Provide the [x, y] coordinate of the cell's center where the given text is located.  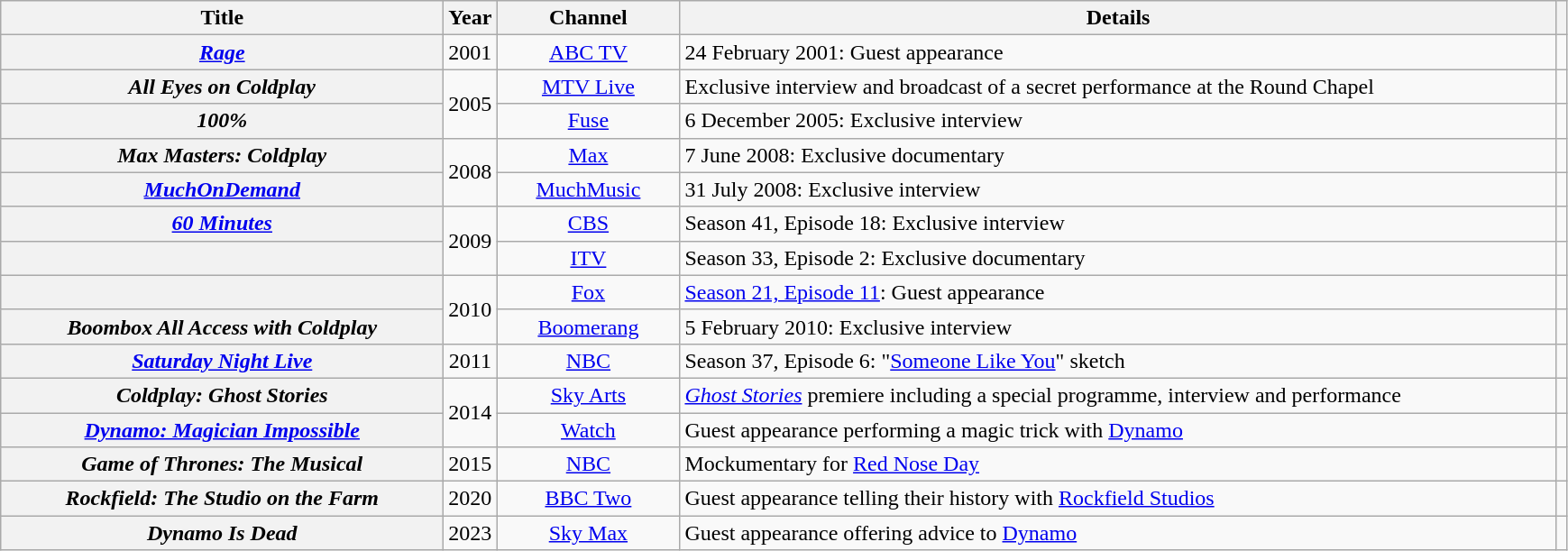
Rockfield: The Studio on the Farm [222, 499]
2008 [471, 172]
Rage [222, 52]
ITV [588, 258]
2010 [471, 309]
Max [588, 155]
6 December 2005: Exclusive interview [1118, 121]
Channel [588, 18]
Ghost Stories premiere including a special programme, interview and performance [1118, 395]
BBC Two [588, 499]
60 Minutes [222, 224]
Mockumentary for Red Nose Day [1118, 464]
5 February 2010: Exclusive interview [1118, 326]
7 June 2008: Exclusive documentary [1118, 155]
Season 21, Episode 11: Guest appearance [1118, 292]
All Eyes on Coldplay [222, 87]
Boomerang [588, 326]
Details [1118, 18]
2014 [471, 412]
Dynamo Is Dead [222, 533]
Exclusive interview and broadcast of a secret performance at the Round Chapel [1118, 87]
2011 [471, 361]
100% [222, 121]
2005 [471, 104]
Guest appearance telling their history with Rockfield Studios [1118, 499]
31 July 2008: Exclusive interview [1118, 189]
Sky Max [588, 533]
Dynamo: Magician Impossible [222, 430]
Max Masters: Coldplay [222, 155]
Season 37, Episode 6: "Someone Like You" sketch [1118, 361]
Fuse [588, 121]
2009 [471, 241]
ABC TV [588, 52]
Game of Thrones: The Musical [222, 464]
Season 41, Episode 18: Exclusive interview [1118, 224]
Boombox All Access with Coldplay [222, 326]
MTV Live [588, 87]
Saturday Night Live [222, 361]
Sky Arts [588, 395]
24 February 2001: Guest appearance [1118, 52]
MuchMusic [588, 189]
Season 33, Episode 2: Exclusive documentary [1118, 258]
Year [471, 18]
Fox [588, 292]
Guest appearance offering advice to Dynamo [1118, 533]
Guest appearance performing a magic trick with Dynamo [1118, 430]
Watch [588, 430]
2015 [471, 464]
Title [222, 18]
2001 [471, 52]
CBS [588, 224]
Coldplay: Ghost Stories [222, 395]
2020 [471, 499]
2023 [471, 533]
MuchOnDemand [222, 189]
